Output the [x, y] coordinate of the center of the cell containing the given text.  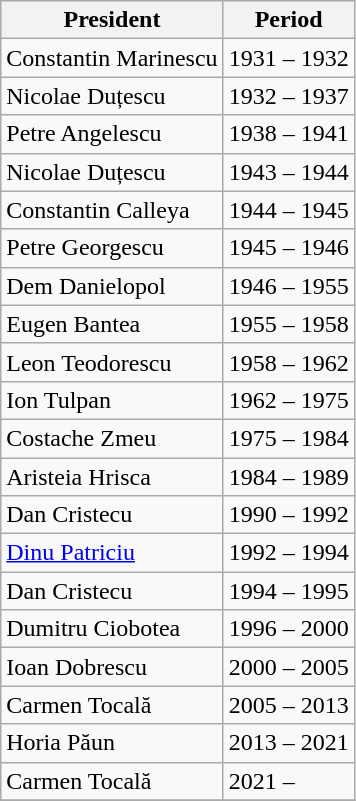
2021 – [288, 781]
President [112, 20]
2000 – 2005 [288, 667]
Petre Angelescu [112, 134]
1931 – 1932 [288, 58]
Aristeia Hrisca [112, 477]
2005 – 2013 [288, 705]
Dem Danielopol [112, 286]
1958 – 1962 [288, 362]
Costache Zmeu [112, 438]
1932 – 1937 [288, 96]
1975 – 1984 [288, 438]
2013 – 2021 [288, 743]
1994 – 1995 [288, 591]
1990 – 1992 [288, 515]
Constantin Calleya [112, 210]
Petre Georgescu [112, 248]
1984 – 1989 [288, 477]
1992 – 1994 [288, 553]
1962 – 1975 [288, 400]
1943 – 1944 [288, 172]
1955 – 1958 [288, 324]
Dumitru Ciobotea [112, 629]
Horia Păun [112, 743]
Ioan Dobrescu [112, 667]
1996 – 2000 [288, 629]
Ion Tulpan [112, 400]
1938 – 1941 [288, 134]
Dinu Patriciu [112, 553]
1946 – 1955 [288, 286]
Period [288, 20]
Leon Teodorescu [112, 362]
1944 – 1945 [288, 210]
Constantin Marinescu [112, 58]
Eugen Bantea [112, 324]
1945 – 1946 [288, 248]
